Output the (x, y) coordinate of the center of the cell containing the given text.  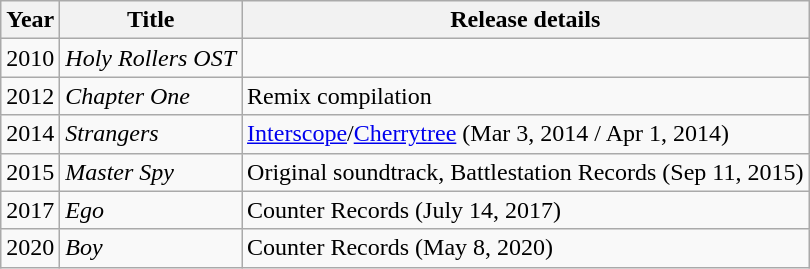
2017 (30, 210)
Master Spy (151, 172)
2015 (30, 172)
2010 (30, 58)
Ego (151, 210)
Original soundtrack, Battlestation Records (Sep 11, 2015) (526, 172)
2020 (30, 248)
Counter Records (July 14, 2017) (526, 210)
Year (30, 20)
Remix compilation (526, 96)
Boy (151, 248)
Chapter One (151, 96)
Holy Rollers OST (151, 58)
Interscope/Cherrytree (Mar 3, 2014 / Apr 1, 2014) (526, 134)
Counter Records (May 8, 2020) (526, 248)
2012 (30, 96)
Title (151, 20)
2014 (30, 134)
Release details (526, 20)
Strangers (151, 134)
